Determine the (X, Y) coordinate at the center of the cell enclosing the given text.  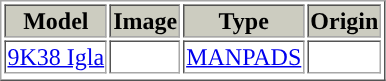
Type (244, 20)
Image (145, 20)
Origin (344, 20)
MANPADS (244, 56)
Model (56, 20)
9K38 Igla (56, 56)
